Search for the cell housing the specified text and yield its [X, Y] center coordinate. 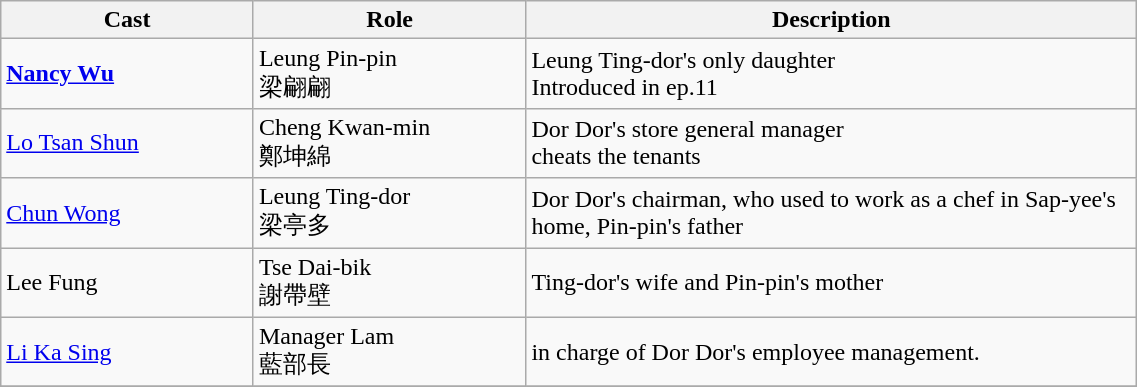
Role [390, 20]
Ting-dor's wife and Pin-pin's mother [832, 283]
Leung Ting-dor梁亭多 [390, 213]
Cheng Kwan-min鄭坤綿 [390, 143]
in charge of Dor Dor's employee management. [832, 352]
Dor Dor's store general managercheats the tenants [832, 143]
Nancy Wu [128, 74]
Li Ka Sing [128, 352]
Lo Tsan Shun [128, 143]
Tse Dai-bik謝帶壁 [390, 283]
Manager Lam藍部長 [390, 352]
Dor Dor's chairman, who used to work as a chef in Sap-yee's home, Pin-pin's father [832, 213]
Cast [128, 20]
Lee Fung [128, 283]
Leung Ting-dor's only daughterIntroduced in ep.11 [832, 74]
Description [832, 20]
Leung Pin-pin梁翩翩 [390, 74]
Chun Wong [128, 213]
